Scan for the cell matching the given text and deliver its (x, y) coordinate at center. 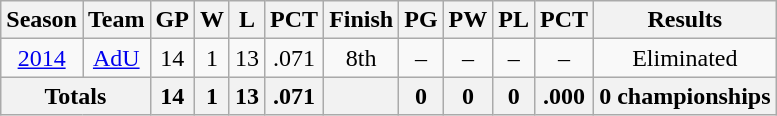
PL (514, 20)
.000 (564, 96)
PW (468, 20)
Totals (76, 96)
GP (172, 20)
L (246, 20)
Finish (362, 20)
PG (421, 20)
AdU (116, 58)
Team (116, 20)
W (212, 20)
8th (362, 58)
Eliminated (685, 58)
0 championships (685, 96)
2014 (42, 58)
Results (685, 20)
Season (42, 20)
